Return [X, Y] of the center of cell containing provided text 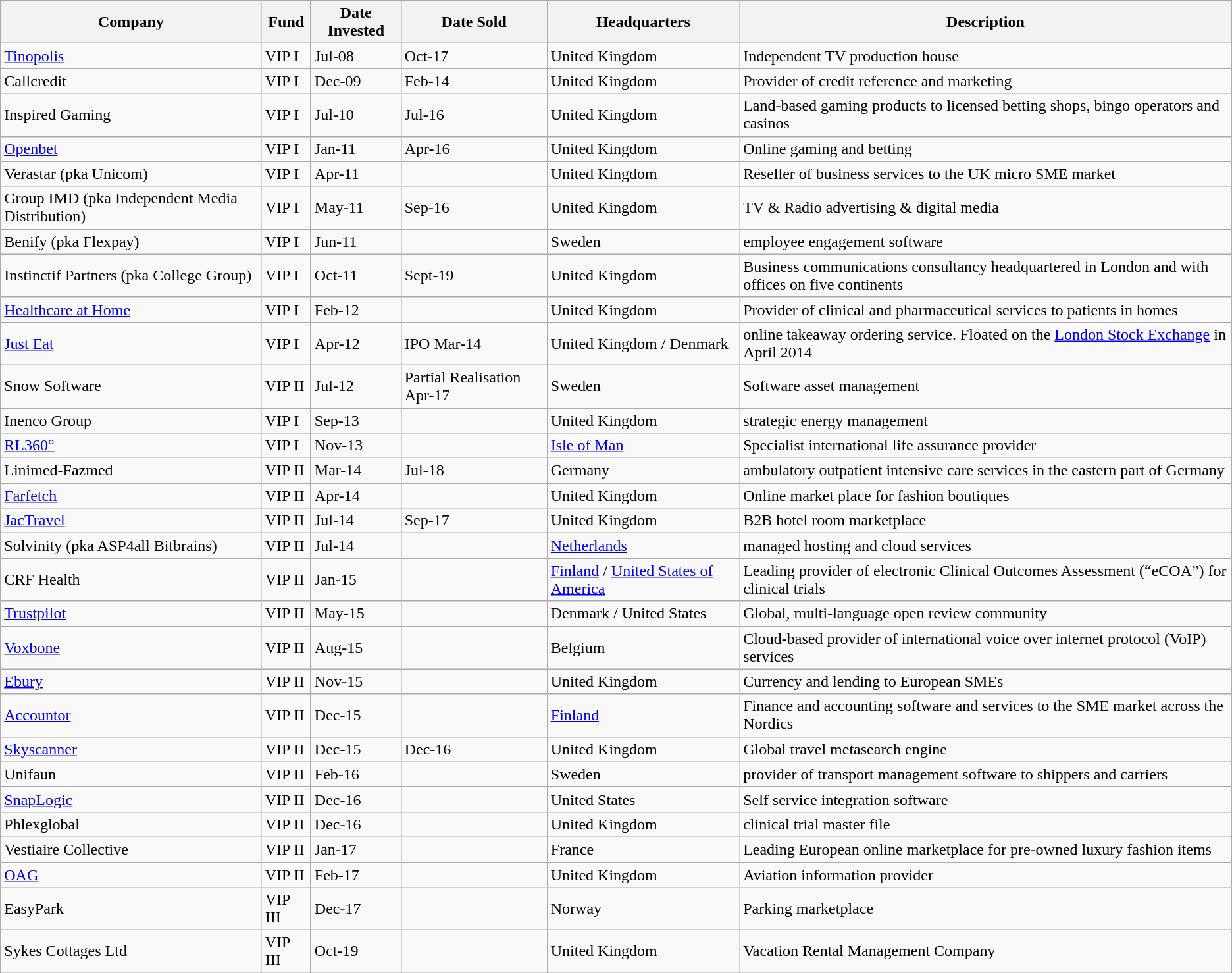
Nov-13 [355, 446]
provider of transport management software to shippers and carriers [986, 774]
Cloud-based provider of international voice over internet protocol (VoIP) services [986, 648]
Jul-08 [355, 56]
SnapLogic [131, 799]
Dec-09 [355, 81]
Germany [643, 471]
May-11 [355, 208]
Callcredit [131, 81]
Finland / United States of America [643, 579]
Nov-15 [355, 681]
RL360° [131, 446]
Oct-19 [355, 952]
Feb-12 [355, 309]
Fund [286, 22]
Date Invested [355, 22]
Group IMD (pka Independent Media Distribution) [131, 208]
Headquarters [643, 22]
Specialist international life assurance provider [986, 446]
Vacation Rental Management Company [986, 952]
OAG [131, 875]
Sept-19 [474, 275]
Partial Realisation Apr-17 [474, 386]
Self service integration software [986, 799]
Vestiaire Collective [131, 849]
Norway [643, 908]
Jul-18 [474, 471]
Sep-17 [474, 521]
Phlexglobal [131, 824]
Parking marketplace [986, 908]
Belgium [643, 648]
JacTravel [131, 521]
Sep-16 [474, 208]
Jan-11 [355, 149]
May-15 [355, 614]
Apr-16 [474, 149]
Jan-17 [355, 849]
Finance and accounting software and services to the SME market across the Nordics [986, 715]
Sykes Cottages Ltd [131, 952]
TV & Radio advertising & digital media [986, 208]
Online gaming and betting [986, 149]
Online market place for fashion boutiques [986, 496]
Jan-15 [355, 579]
Healthcare at Home [131, 309]
Apr-12 [355, 344]
Aug-15 [355, 648]
Provider of credit reference and marketing [986, 81]
Jul-10 [355, 115]
Just Eat [131, 344]
Feb-16 [355, 774]
Netherlands [643, 546]
Description [986, 22]
Finland [643, 715]
Global, multi-language open review community [986, 614]
Reseller of business services to the UK micro SME market [986, 174]
Verastar (pka Unicom) [131, 174]
B2B hotel room marketplace [986, 521]
Feb-14 [474, 81]
IPO Mar-14 [474, 344]
Instinctif Partners (pka College Group) [131, 275]
Global travel metasearch engine [986, 749]
Leading provider of electronic Clinical Outcomes Assessment (“eCOA”) for clinical trials [986, 579]
Unifaun [131, 774]
Provider of clinical and pharmaceutical services to patients in homes [986, 309]
Software asset management [986, 386]
Benify (pka Flexpay) [131, 242]
Oct-17 [474, 56]
Jul-16 [474, 115]
Company [131, 22]
clinical trial master file [986, 824]
Jul-12 [355, 386]
CRF Health [131, 579]
France [643, 849]
Jun-11 [355, 242]
Inspired Gaming [131, 115]
Mar-14 [355, 471]
Isle of Man [643, 446]
EasyPark [131, 908]
Sep-13 [355, 421]
Inenco Group [131, 421]
managed hosting and cloud services [986, 546]
Denmark / United States [643, 614]
Trustpilot [131, 614]
United Kingdom / Denmark [643, 344]
Business communications consultancy headquartered in London and with offices on five continents [986, 275]
strategic energy management [986, 421]
Leading European online marketplace for pre-owned luxury fashion items [986, 849]
Voxbone [131, 648]
Skyscanner [131, 749]
Land-based gaming products to licensed betting shops, bingo operators and casinos [986, 115]
Date Sold [474, 22]
Snow Software [131, 386]
Apr-14 [355, 496]
Currency and lending to European SMEs [986, 681]
Ebury [131, 681]
Dec-17 [355, 908]
Tinopolis [131, 56]
Independent TV production house [986, 56]
Accountor [131, 715]
online takeaway ordering service. Floated on the London Stock Exchange in April 2014 [986, 344]
Openbet [131, 149]
Linimed-Fazmed [131, 471]
Feb-17 [355, 875]
Aviation information provider [986, 875]
United States [643, 799]
ambulatory outpatient intensive care services in the eastern part of Germany [986, 471]
employee engagement software [986, 242]
Farfetch [131, 496]
Apr-11 [355, 174]
Oct-11 [355, 275]
Solvinity (pka ASP4all Bitbrains) [131, 546]
